For the text-containing cell, return its midpoint in [x, y] coordinate format. 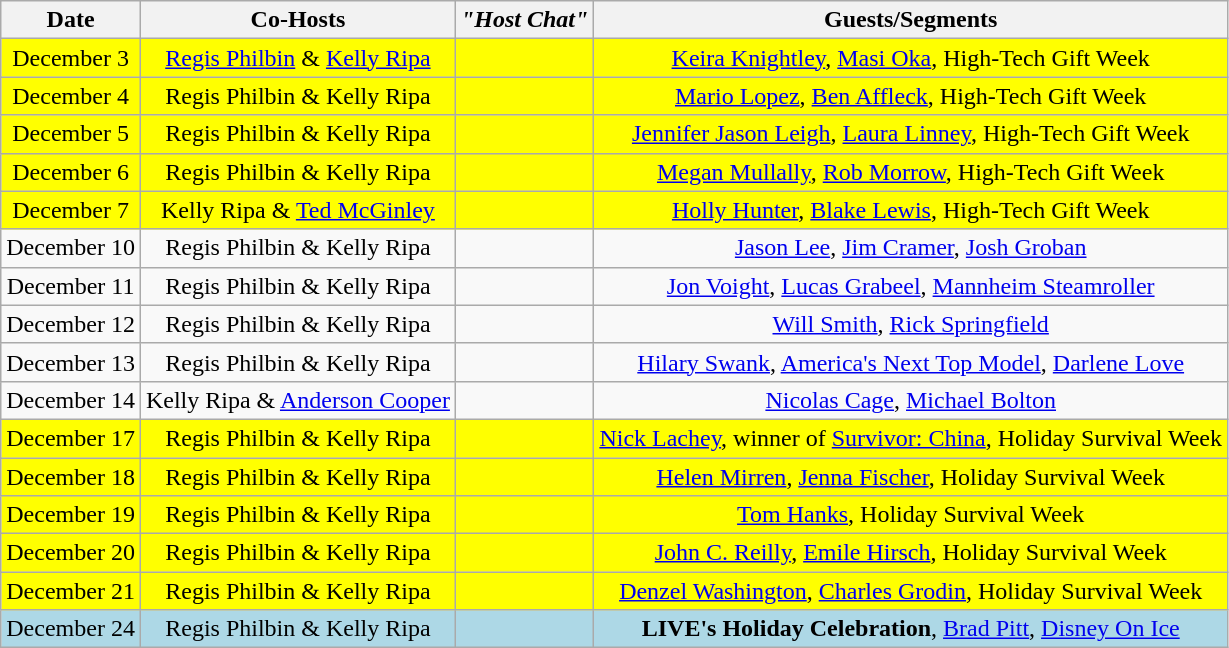
Keira Knightley, Masi Oka, High-Tech Gift Week [911, 58]
Jason Lee, Jim Cramer, Josh Groban [911, 248]
December 19 [71, 515]
Hilary Swank, America's Next Top Model, Darlene Love [911, 362]
December 20 [71, 553]
"Host Chat" [524, 20]
December 24 [71, 629]
December 21 [71, 591]
John C. Reilly, Emile Hirsch, Holiday Survival Week [911, 553]
December 3 [71, 58]
Denzel Washington, Charles Grodin, Holiday Survival Week [911, 591]
Tom Hanks, Holiday Survival Week [911, 515]
December 6 [71, 172]
Jennifer Jason Leigh, Laura Linney, High-Tech Gift Week [911, 134]
Megan Mullally, Rob Morrow, High-Tech Gift Week [911, 172]
Kelly Ripa & Anderson Cooper [298, 400]
December 10 [71, 248]
Will Smith, Rick Springfield [911, 324]
Nicolas Cage, Michael Bolton [911, 400]
Helen Mirren, Jenna Fischer, Holiday Survival Week [911, 477]
December 13 [71, 362]
Holly Hunter, Blake Lewis, High-Tech Gift Week [911, 210]
Co-Hosts [298, 20]
December 11 [71, 286]
December 14 [71, 400]
Nick Lachey, winner of Survivor: China, Holiday Survival Week [911, 438]
December 18 [71, 477]
Jon Voight, Lucas Grabeel, Mannheim Steamroller [911, 286]
December 17 [71, 438]
December 7 [71, 210]
Mario Lopez, Ben Affleck, High-Tech Gift Week [911, 96]
December 12 [71, 324]
December 5 [71, 134]
December 4 [71, 96]
Date [71, 20]
Kelly Ripa & Ted McGinley [298, 210]
Guests/Segments [911, 20]
LIVE's Holiday Celebration, Brad Pitt, Disney On Ice [911, 629]
